Locate the cell with the specified text and output its (X, Y) center coordinate. 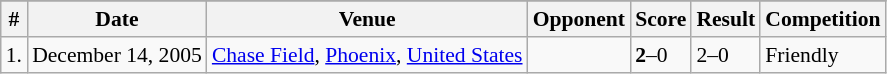
Opponent (580, 19)
Score (660, 19)
Date (117, 19)
December 14, 2005 (117, 55)
1. (14, 55)
Result (726, 19)
Competition (822, 19)
Friendly (822, 55)
Venue (368, 19)
# (14, 19)
Chase Field, Phoenix, United States (368, 55)
